Find where the given text appears and provide that cell's center as (X, Y) coordinate. 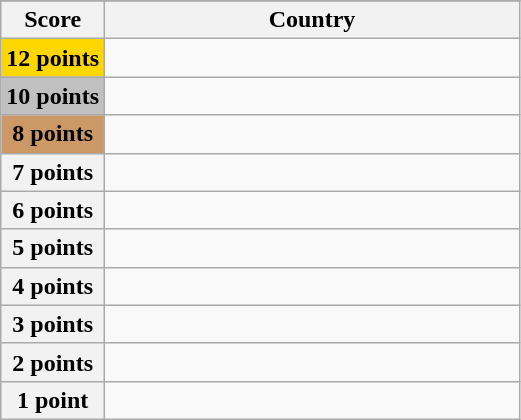
1 point (53, 400)
6 points (53, 210)
12 points (53, 58)
2 points (53, 362)
Country (312, 20)
8 points (53, 134)
4 points (53, 286)
10 points (53, 96)
7 points (53, 172)
3 points (53, 324)
Score (53, 20)
5 points (53, 248)
